Provide the (x, y) coordinate of the cell's center where the given text is located.  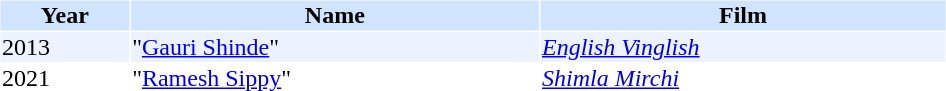
Film (744, 15)
"Gauri Shinde" (335, 47)
English Vinglish (744, 47)
2013 (64, 47)
Name (335, 15)
Year (64, 15)
